Return the (X, Y) coordinate for the center point of the cell that contains the specified text.  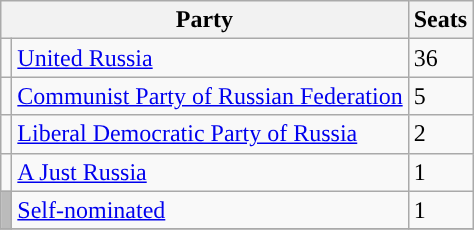
5 (440, 96)
Party (204, 20)
Liberal Democratic Party of Russia (210, 134)
United Russia (210, 58)
36 (440, 58)
Seats (440, 20)
2 (440, 134)
A Just Russia (210, 172)
Self-nominated (210, 210)
Communist Party of Russian Federation (210, 96)
